Search for the cell housing the specified text and yield its (x, y) center coordinate. 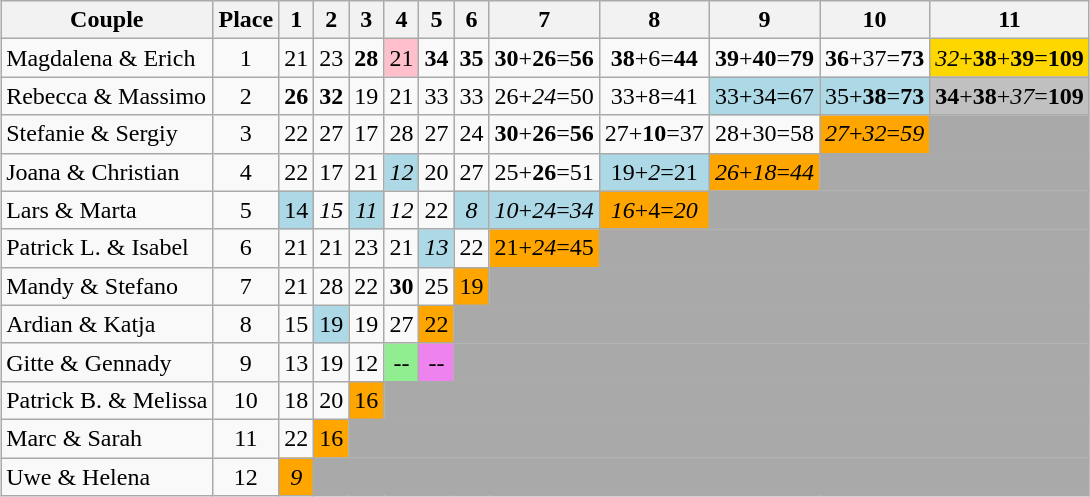
18 (296, 400)
19+2=21 (654, 172)
Uwe & Helena (107, 477)
34 (436, 58)
28+30=58 (764, 134)
Marc & Sarah (107, 438)
Lars & Marta (107, 210)
27+32=59 (875, 134)
Joana & Christian (107, 172)
Ardian & Katja (107, 324)
Patrick L. & Isabel (107, 248)
21+24=45 (544, 248)
Gitte & Gennady (107, 362)
26+18=44 (764, 172)
32+38+39=109 (1010, 58)
27+10=37 (654, 134)
Couple (107, 20)
16+4=20 (654, 210)
14 (296, 210)
26 (296, 96)
35 (472, 58)
32 (332, 96)
24 (472, 134)
39+40=79 (764, 58)
Place (246, 20)
25 (436, 286)
35+38=73 (875, 96)
33+34=67 (764, 96)
Magdalena & Erich (107, 58)
34+38+37=109 (1010, 96)
30 (402, 286)
36+37=73 (875, 58)
10+24=34 (544, 210)
26+24=50 (544, 96)
33+8=41 (654, 96)
38+6=44 (654, 58)
25+26=51 (544, 172)
Stefanie & Sergiy (107, 134)
Mandy & Stefano (107, 286)
Patrick B. & Melissa (107, 400)
Rebecca & Massimo (107, 96)
